Find where the given text appears and provide that cell's center as (X, Y) coordinate. 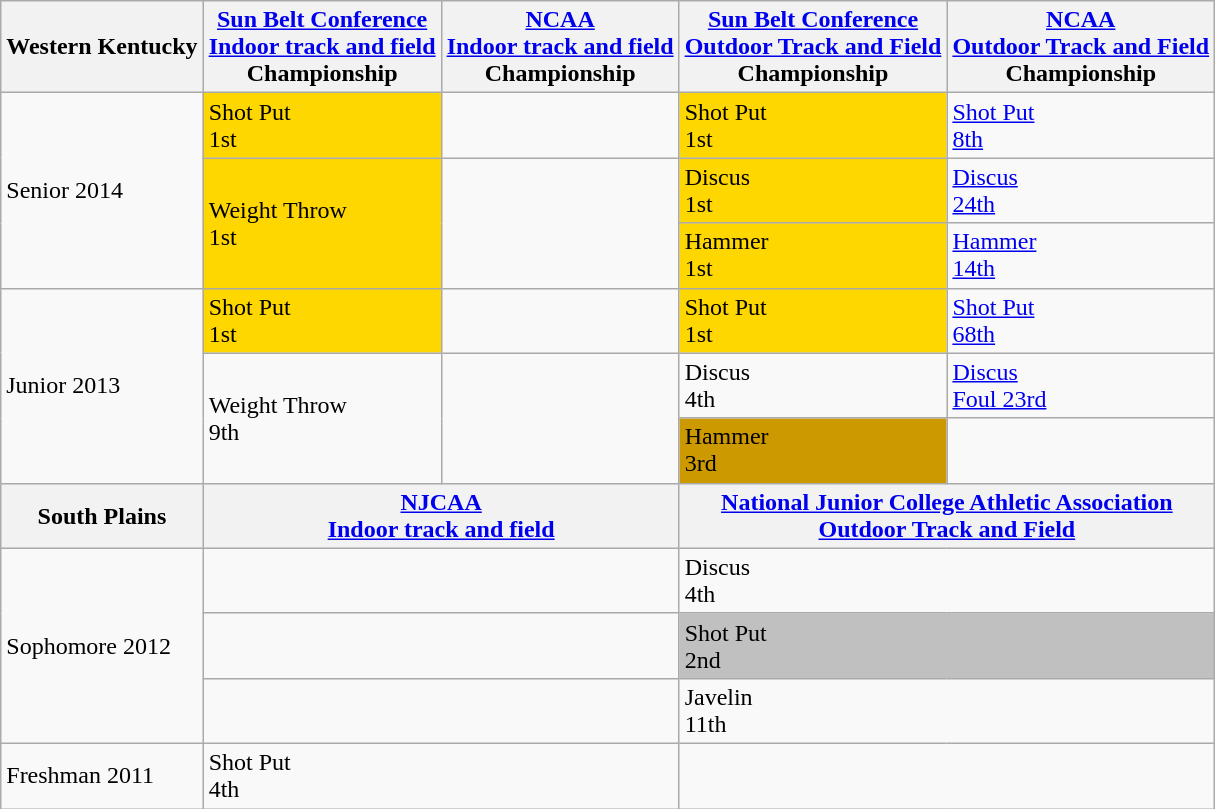
DiscusFoul 23rd (1081, 386)
Discus 1st (813, 190)
South Plains (102, 516)
Shot Put 4th (441, 776)
NCAA Outdoor Track and FieldChampionship (1081, 47)
Shot Put 68th (1081, 320)
NJCAA Indoor track and field (441, 516)
National Junior College Athletic Association Outdoor Track and Field (947, 516)
Shot Put 2nd (947, 646)
Weight Throw 1st (322, 223)
Javelin 11th (947, 710)
Discus 24th (1081, 190)
Sun Belt Conference Outdoor Track and FieldChampionship (813, 47)
Junior 2013 (102, 386)
Hammer 14th (1081, 256)
Weight Throw 9th (322, 418)
Senior 2014 (102, 190)
Freshman 2011 (102, 776)
Hammer 1st (813, 256)
NCAA Indoor track and fieldChampionship (560, 47)
Western Kentucky (102, 47)
Sophomore 2012 (102, 646)
Hammer 3rd (813, 450)
Sun Belt Conference Indoor track and fieldChampionship (322, 47)
Shot Put 8th (1081, 126)
